Pinpoint the cell where the given text exists, returning its (x, y) midpoint coordinate. 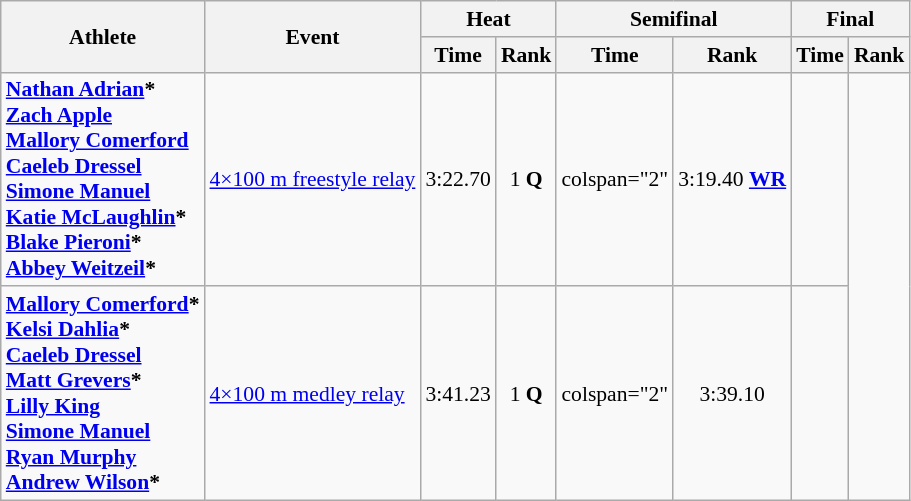
Athlete (103, 36)
Heat (488, 19)
3:41.23 (458, 394)
3:39.10 (732, 394)
Nathan Adrian*Zach AppleMallory ComerfordCaeleb DresselSimone ManuelKatie McLaughlin*Blake Pieroni*Abbey Weitzeil* (103, 179)
4×100 m freestyle relay (313, 179)
Mallory Comerford*Kelsi Dahlia*Caeleb DresselMatt Grevers*Lilly KingSimone ManuelRyan MurphyAndrew Wilson* (103, 394)
3:22.70 (458, 179)
Event (313, 36)
4×100 m medley relay (313, 394)
Final (850, 19)
3:19.40 WR (732, 179)
Semifinal (674, 19)
